From the cell containing the given text, extract its center point as (x, y) coordinate. 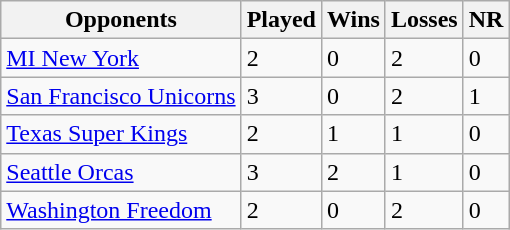
Losses (424, 20)
Opponents (121, 20)
San Francisco Unicorns (121, 96)
Washington Freedom (121, 210)
Played (281, 20)
Texas Super Kings (121, 134)
MI New York (121, 58)
Seattle Orcas (121, 172)
NR (486, 20)
Wins (353, 20)
